Determine the [X, Y] coordinate at the center of the cell enclosing the given text.  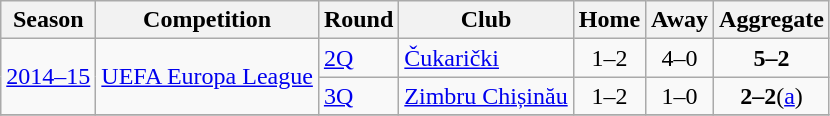
Aggregate [772, 20]
Season [48, 20]
5–2 [772, 58]
Away [680, 20]
2014–15 [48, 77]
Home [609, 20]
Čukarički [486, 58]
2Q [358, 58]
Competition [208, 20]
4–0 [680, 58]
2–2(a) [772, 96]
1–0 [680, 96]
UEFA Europa League [208, 77]
Club [486, 20]
3Q [358, 96]
Round [358, 20]
Zimbru Chișinău [486, 96]
